Capture the cell that displays the provided text and extract its [x, y] central coordinate. 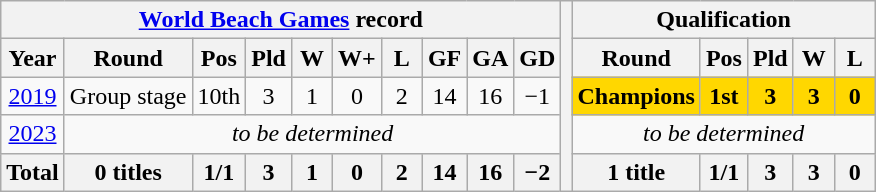
Group stage [128, 96]
−2 [538, 172]
GF [444, 58]
Year [33, 58]
2019 [33, 96]
−1 [538, 96]
W+ [358, 58]
Total [33, 172]
2023 [33, 134]
World Beach Games record [281, 20]
Qualification [724, 20]
0 titles [128, 172]
GD [538, 58]
10th [219, 96]
Champions [636, 96]
GA [490, 58]
1st [724, 96]
1 title [636, 172]
